Find where the given text appears and provide that cell's center as [x, y] coordinate. 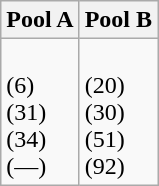
(6) (31) (34) (—) [40, 112]
(20) (30) (51) (92) [118, 112]
Pool B [118, 20]
Pool A [40, 20]
